Determine the (X, Y) coordinate at the center of the cell enclosing the given text.  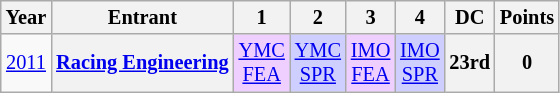
YMCFEA (262, 63)
Entrant (142, 17)
1 (262, 17)
23rd (470, 63)
YMCSPR (318, 63)
0 (527, 63)
DC (470, 17)
3 (370, 17)
2011 (26, 63)
IMOSPR (420, 63)
Racing Engineering (142, 63)
2 (318, 17)
Points (527, 17)
IMOFEA (370, 63)
4 (420, 17)
Year (26, 17)
